Detect which cell encompasses the target text, then output its [x, y] center coordinate. 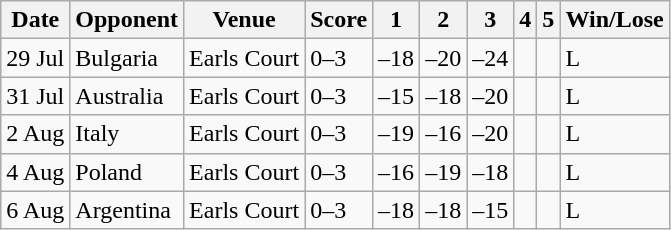
Argentina [127, 210]
4 Aug [36, 172]
Bulgaria [127, 58]
4 [526, 20]
Australia [127, 96]
2 Aug [36, 134]
Date [36, 20]
Win/Lose [614, 20]
Poland [127, 172]
Score [339, 20]
1 [396, 20]
2 [444, 20]
29 Jul [36, 58]
Italy [127, 134]
Opponent [127, 20]
5 [548, 20]
31 Jul [36, 96]
Venue [244, 20]
–24 [490, 58]
3 [490, 20]
6 Aug [36, 210]
